Scan for the cell matching the given text and deliver its [x, y] coordinate at center. 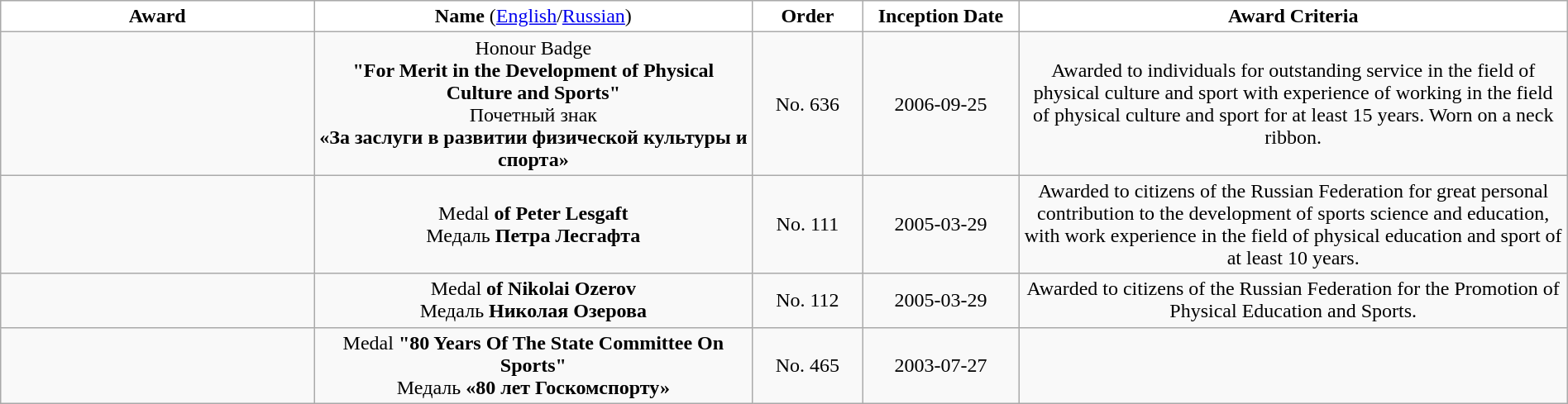
No. 465 [807, 365]
Order [807, 17]
No. 636 [807, 104]
Inception Date [941, 17]
Awarded to citizens of the Russian Federation for the Promotion of Physical Education and Sports. [1293, 301]
Medal of Nikolai OzerovМедаль Николая Озерова [533, 301]
No. 111 [807, 225]
2003-07-27 [941, 365]
No. 112 [807, 301]
2006-09-25 [941, 104]
Medal "80 Years Of The State Committee On Sports"Медаль «80 лет Госкомспорту» [533, 365]
Name (English/Russian) [533, 17]
Honour Badge"For Merit in the Development of Physical Culture and Sports"Почетный знак«За заслуги в развитии физической культуры и спорта» [533, 104]
Award [157, 17]
Medal of Peter LesgaftМедаль Петра Лесгафта [533, 225]
Award Criteria [1293, 17]
